Provide the (x, y) coordinate of the cell's center where the given text is located.  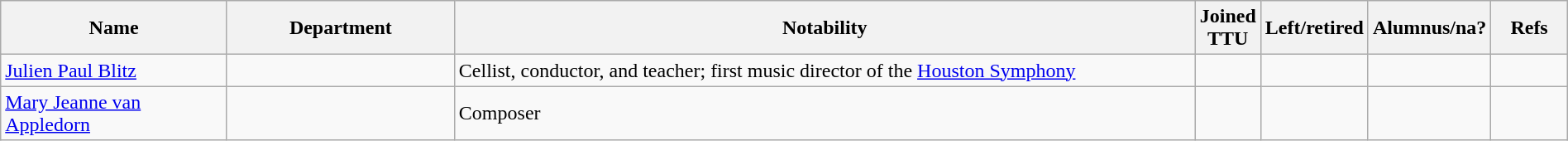
Alumnus/na? (1429, 28)
Julien Paul Blitz (114, 70)
Joined TTU (1227, 28)
Department (341, 28)
Left/retired (1314, 28)
Mary Jeanne van Appledorn (114, 113)
Notability (825, 28)
Cellist, conductor, and teacher; first music director of the Houston Symphony (825, 70)
Composer (825, 113)
Refs (1529, 28)
Name (114, 28)
